Find where the given text appears and provide that cell's center as (x, y) coordinate. 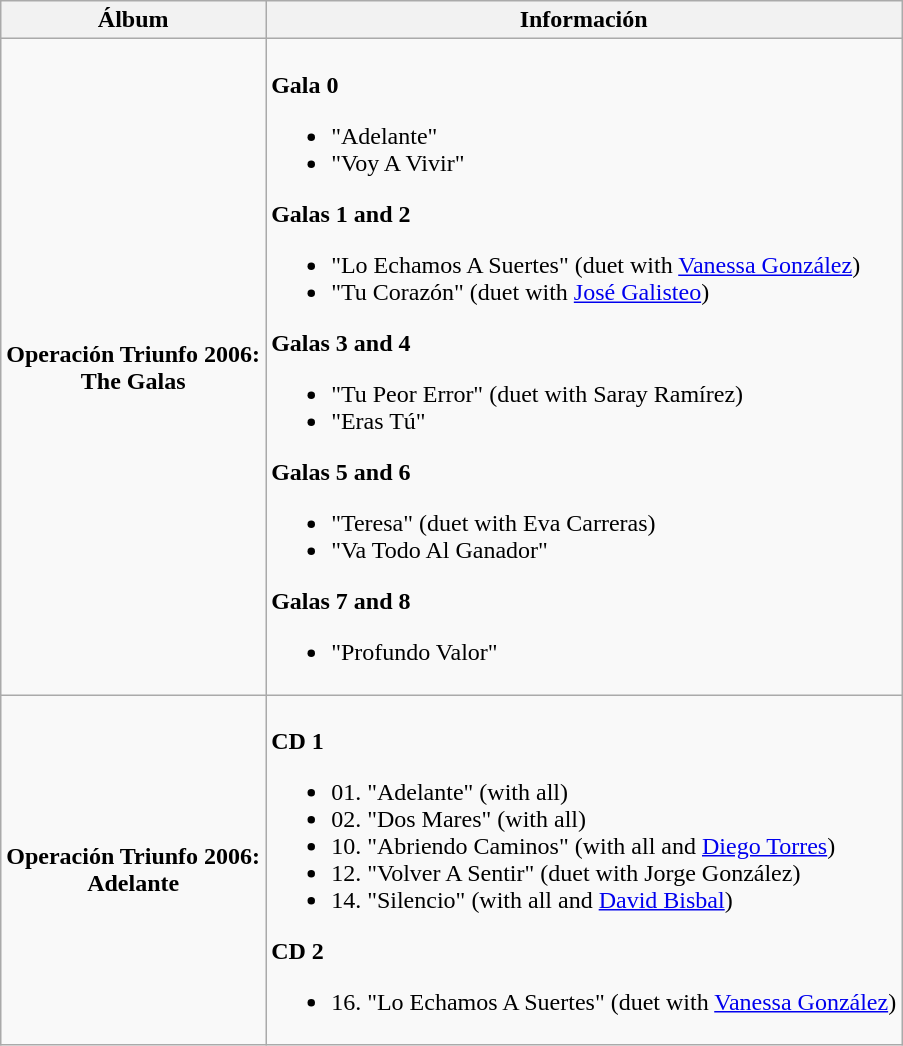
Operación Triunfo 2006:The Galas (134, 367)
Información (584, 20)
Álbum (134, 20)
Operación Triunfo 2006:Adelante (134, 870)
